Return [X, Y] of the center of cell containing provided text 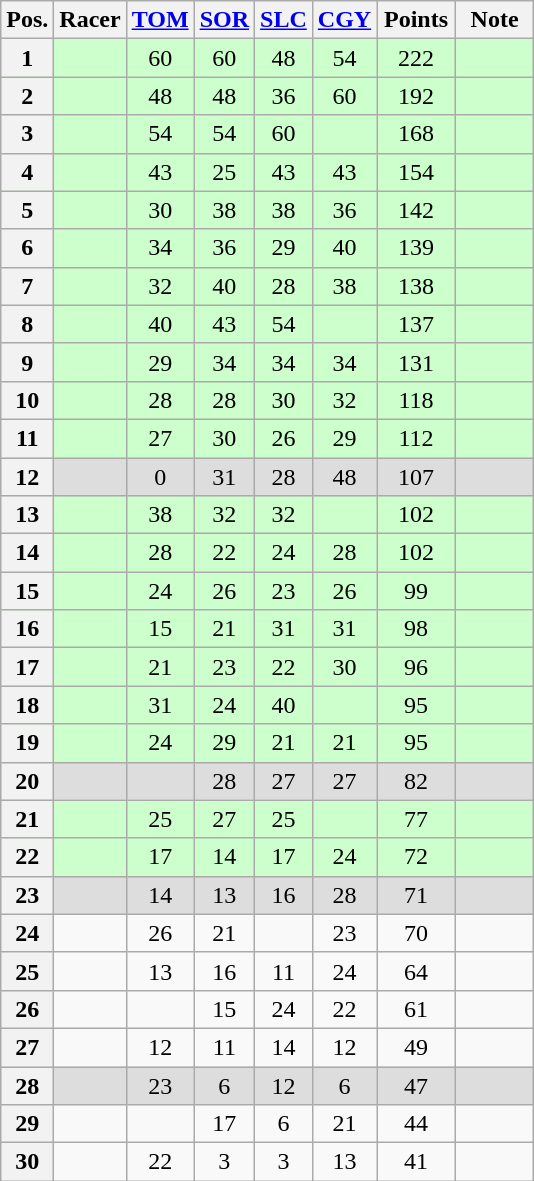
138 [416, 286]
71 [416, 895]
2 [28, 96]
20 [28, 781]
Points [416, 20]
96 [416, 667]
9 [28, 362]
SLC [284, 20]
44 [416, 1124]
18 [28, 705]
107 [416, 477]
98 [416, 629]
7 [28, 286]
Pos. [28, 20]
0 [160, 477]
49 [416, 1047]
139 [416, 248]
154 [416, 172]
1 [28, 58]
47 [416, 1085]
Note [494, 20]
131 [416, 362]
TOM [160, 20]
61 [416, 1009]
70 [416, 933]
168 [416, 134]
41 [416, 1162]
8 [28, 324]
5 [28, 210]
222 [416, 58]
CGY [344, 20]
4 [28, 172]
99 [416, 591]
64 [416, 971]
19 [28, 743]
77 [416, 819]
192 [416, 96]
118 [416, 400]
SOR [224, 20]
142 [416, 210]
82 [416, 781]
72 [416, 857]
Racer [90, 20]
10 [28, 400]
112 [416, 438]
137 [416, 324]
